Provide the (x, y) coordinate of the cell's center where the given text is located.  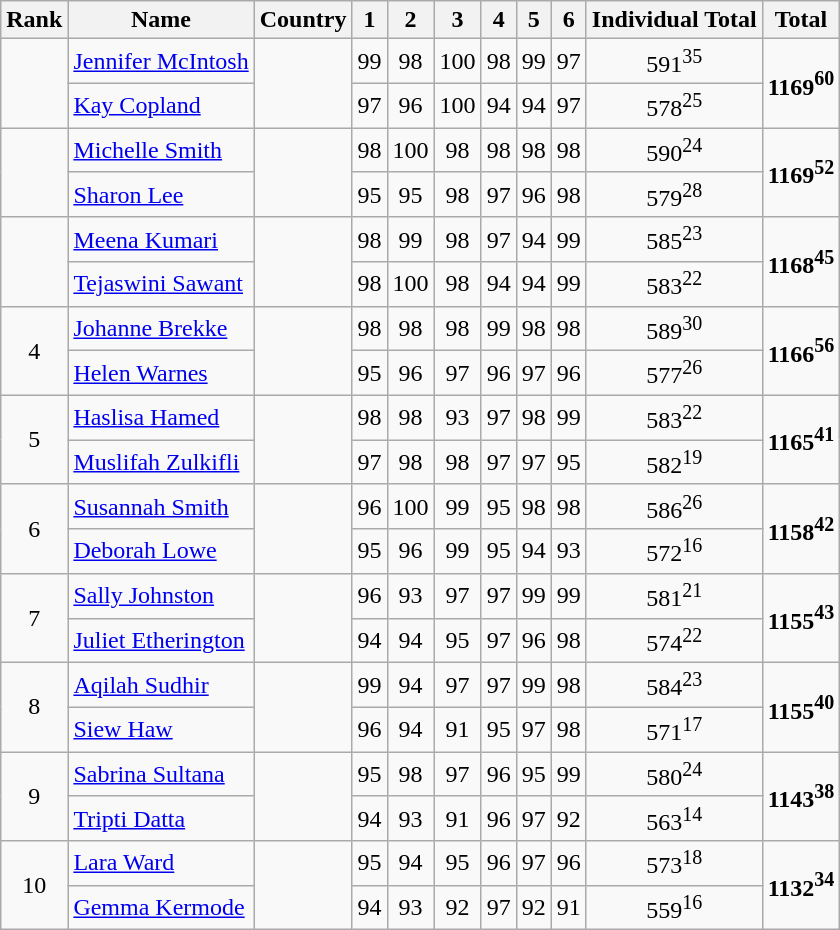
115543 (801, 618)
Sabrina Sultana (161, 774)
Helen Warnes (161, 374)
57422 (674, 640)
10 (34, 886)
2 (410, 20)
Haslisa Hamed (161, 418)
Jennifer McIntosh (161, 62)
Total (801, 20)
Lara Ward (161, 864)
Tripti Datta (161, 818)
116541 (801, 440)
Susannah Smith (161, 506)
Rank (34, 20)
Name (161, 20)
Michelle Smith (161, 150)
1 (370, 20)
Sally Johnston (161, 596)
3 (458, 20)
Muslifah Zulkifli (161, 462)
58024 (674, 774)
58930 (674, 328)
59135 (674, 62)
9 (34, 796)
Kay Copland (161, 106)
Individual Total (674, 20)
7 (34, 618)
116952 (801, 172)
55916 (674, 908)
Tejaswini Sawant (161, 284)
115842 (801, 528)
58423 (674, 686)
Meena Kumari (161, 240)
59024 (674, 150)
58523 (674, 240)
57825 (674, 106)
58121 (674, 596)
Juliet Etherington (161, 640)
Deborah Lowe (161, 552)
58219 (674, 462)
116845 (801, 262)
Aqilah Sudhir (161, 686)
Country (303, 20)
56314 (674, 818)
116656 (801, 350)
115540 (801, 708)
58626 (674, 506)
116960 (801, 84)
114338 (801, 796)
Siew Haw (161, 730)
Johanne Brekke (161, 328)
57216 (674, 552)
Gemma Kermode (161, 908)
57928 (674, 194)
57117 (674, 730)
8 (34, 708)
57726 (674, 374)
Sharon Lee (161, 194)
113234 (801, 886)
57318 (674, 864)
